Determine the (X, Y) coordinate at the center of the cell enclosing the given text.  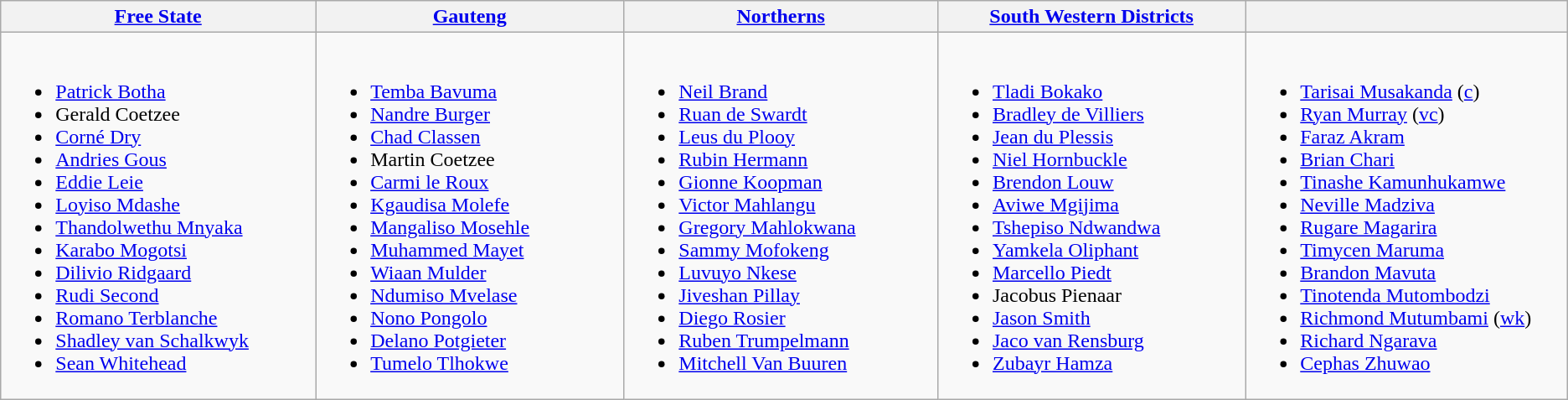
South Western Districts (1091, 17)
Northerns (781, 17)
Gauteng (470, 17)
Free State (158, 17)
